Locate the cell with the specified text and output its [X, Y] center coordinate. 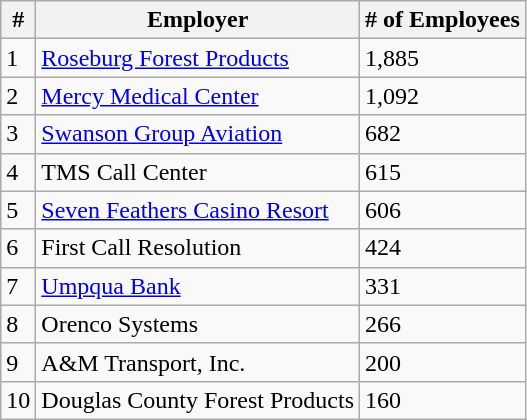
9 [18, 362]
8 [18, 324]
Roseburg Forest Products [198, 58]
A&M Transport, Inc. [198, 362]
200 [443, 362]
Mercy Medical Center [198, 96]
Douglas County Forest Products [198, 400]
TMS Call Center [198, 172]
Employer [198, 20]
# [18, 20]
5 [18, 210]
424 [443, 248]
160 [443, 400]
4 [18, 172]
2 [18, 96]
606 [443, 210]
331 [443, 286]
3 [18, 134]
1,885 [443, 58]
Orenco Systems [198, 324]
1,092 [443, 96]
682 [443, 134]
1 [18, 58]
Umpqua Bank [198, 286]
10 [18, 400]
615 [443, 172]
6 [18, 248]
266 [443, 324]
# of Employees [443, 20]
7 [18, 286]
Swanson Group Aviation [198, 134]
First Call Resolution [198, 248]
Seven Feathers Casino Resort [198, 210]
